For the text-containing cell, return its midpoint in (x, y) coordinate format. 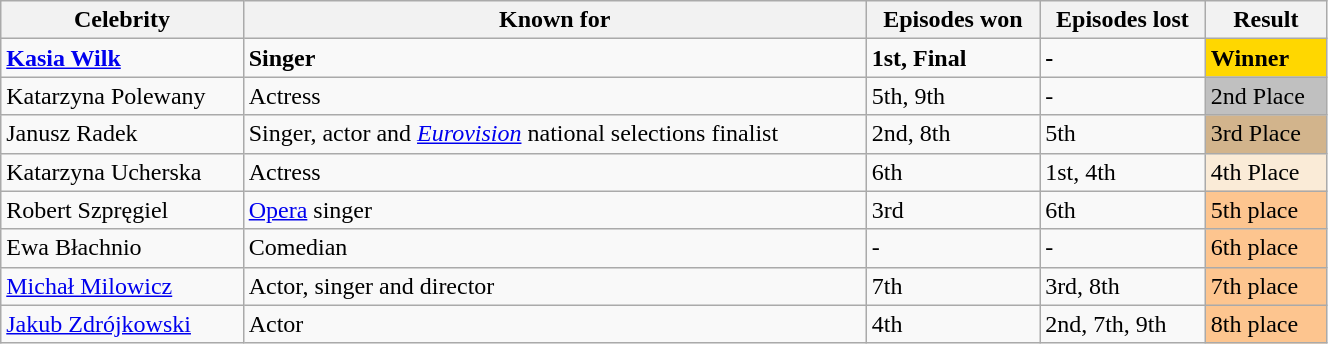
Jakub Zdrójkowski (122, 324)
Singer (554, 58)
Winner (1266, 58)
Opera singer (554, 210)
5th place (1266, 210)
Result (1266, 20)
Actor, singer and director (554, 286)
Janusz Radek (122, 134)
2nd, 8th (952, 134)
Kasia Wilk (122, 58)
3rd, 8th (1123, 286)
Known for (554, 20)
2nd Place (1266, 96)
4th Place (1266, 172)
3rd Place (1266, 134)
5th, 9th (952, 96)
Robert Szpręgiel (122, 210)
4th (952, 324)
Ewa Błachnio (122, 248)
Actor (554, 324)
6th place (1266, 248)
3rd (952, 210)
Episodes won (952, 20)
8th place (1266, 324)
7th place (1266, 286)
Singer, actor and Eurovision national selections finalist (554, 134)
7th (952, 286)
2nd, 7th, 9th (1123, 324)
Celebrity (122, 20)
Michał Milowicz (122, 286)
Episodes lost (1123, 20)
Katarzyna Polewany (122, 96)
5th (1123, 134)
1st, 4th (1123, 172)
Comedian (554, 248)
Katarzyna Ucherska (122, 172)
1st, Final (952, 58)
